Locate the cell with the specified text and output its [x, y] center coordinate. 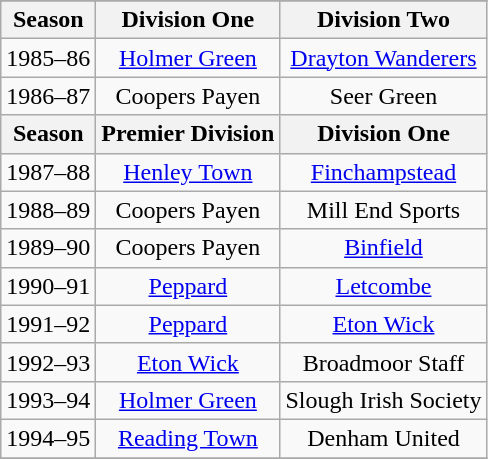
1989–90 [48, 248]
1994–95 [48, 438]
Division Two [384, 20]
Mill End Sports [384, 210]
Henley Town [188, 172]
Denham United [384, 438]
1987–88 [48, 172]
Letcombe [384, 286]
1993–94 [48, 400]
Reading Town [188, 438]
1985–86 [48, 58]
Broadmoor Staff [384, 362]
Binfield [384, 248]
1991–92 [48, 324]
Finchampstead [384, 172]
1990–91 [48, 286]
1986–87 [48, 96]
1988–89 [48, 210]
Premier Division [188, 134]
Slough Irish Society [384, 400]
1992–93 [48, 362]
Seer Green [384, 96]
Drayton Wanderers [384, 58]
